Output the [x, y] coordinate of the center of the cell containing the given text.  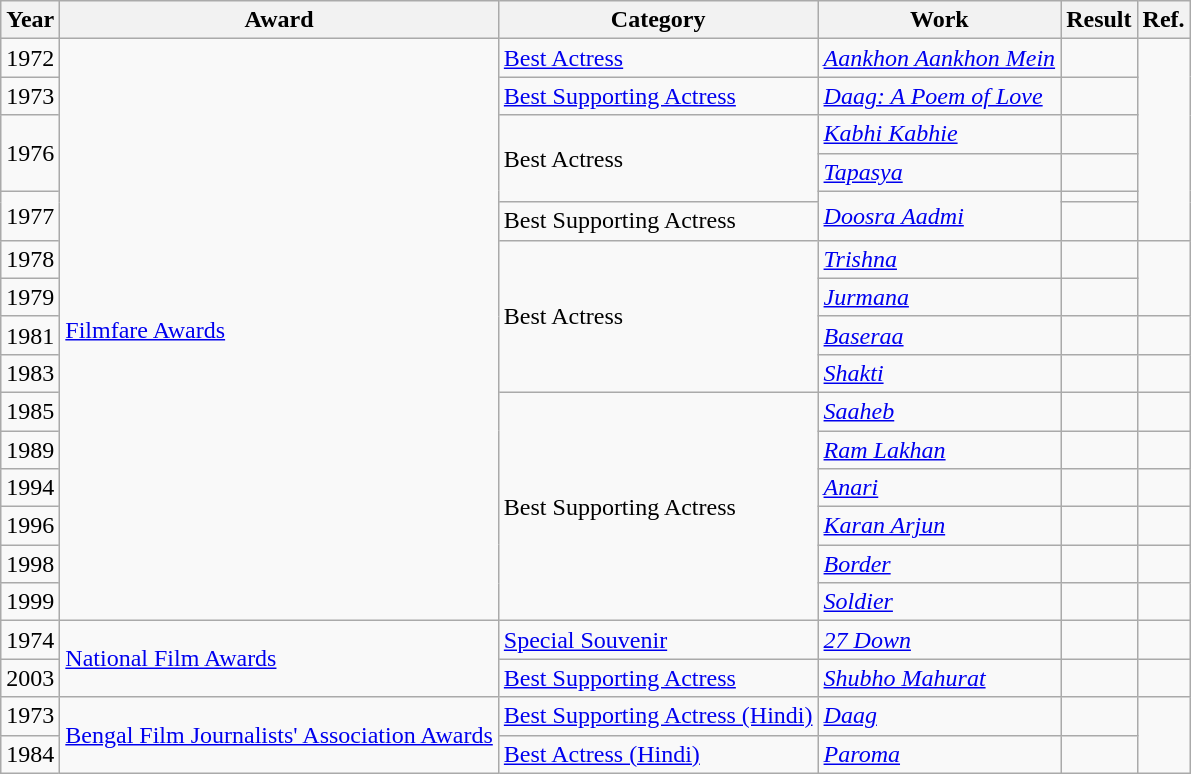
1998 [30, 564]
1994 [30, 488]
1989 [30, 449]
Border [940, 564]
Work [940, 20]
1984 [30, 754]
Ref. [1164, 20]
Soldier [940, 602]
Doosra Aadmi [940, 216]
Paroma [940, 754]
Result [1099, 20]
Filmfare Awards [280, 330]
1985 [30, 411]
1976 [30, 153]
Daag [940, 716]
Best Actress (Hindi) [658, 754]
National Film Awards [280, 659]
Anari [940, 488]
Award [280, 20]
Best Supporting Actress (Hindi) [658, 716]
1996 [30, 526]
1977 [30, 216]
1999 [30, 602]
Ram Lakhan [940, 449]
Kabhi Kabhie [940, 134]
Shubho Mahurat [940, 678]
Shakti [940, 373]
Tapasya [940, 172]
1978 [30, 259]
Year [30, 20]
Baseraa [940, 335]
Trishna [940, 259]
1974 [30, 640]
Daag: A Poem of Love [940, 96]
27 Down [940, 640]
1981 [30, 335]
Category [658, 20]
1979 [30, 297]
Special Souvenir [658, 640]
2003 [30, 678]
1983 [30, 373]
Jurmana [940, 297]
Karan Arjun [940, 526]
Bengal Film Journalists' Association Awards [280, 735]
Aankhon Aankhon Mein [940, 58]
Saaheb [940, 411]
1972 [30, 58]
